Capture the cell that displays the provided text and extract its [x, y] central coordinate. 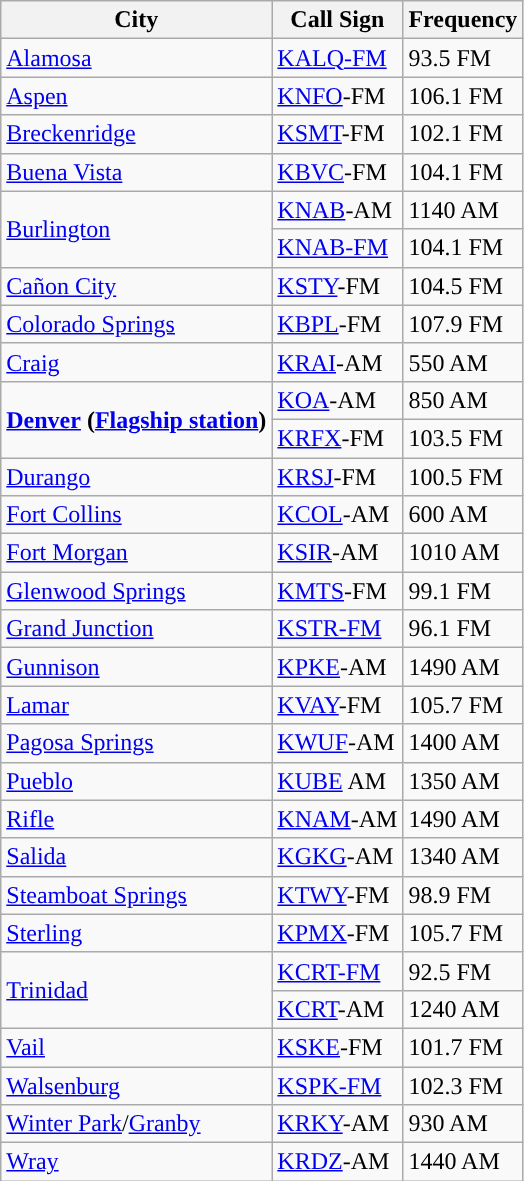
Frequency [463, 20]
KOA-AM [338, 400]
KNAB-AM [338, 210]
KMTS-FM [338, 591]
600 AM [463, 515]
KALQ-FM [338, 58]
1350 AM [463, 781]
KTWY-FM [338, 895]
City [136, 20]
Trinidad [136, 990]
Breckenridge [136, 134]
102.3 FM [463, 1085]
KSKE-FM [338, 1047]
KNFO-FM [338, 96]
Salida [136, 857]
Vail [136, 1047]
KBPL-FM [338, 324]
Gunnison [136, 667]
102.1 FM [463, 134]
Lamar [136, 705]
KRSJ-FM [338, 477]
KRAI-AM [338, 362]
Glenwood Springs [136, 591]
850 AM [463, 400]
Denver (Flagship station) [136, 419]
Rifle [136, 819]
1140 AM [463, 210]
Craig [136, 362]
KSTR-FM [338, 629]
1340 AM [463, 857]
Colorado Springs [136, 324]
Walsenburg [136, 1085]
Cañon City [136, 286]
Buena Vista [136, 172]
Fort Morgan [136, 553]
KCOL-AM [338, 515]
KPKE-AM [338, 667]
Aspen [136, 96]
1240 AM [463, 1009]
98.9 FM [463, 895]
Burlington [136, 229]
Wray [136, 1162]
99.1 FM [463, 591]
KRFX-FM [338, 438]
KRKY-AM [338, 1124]
103.5 FM [463, 438]
Winter Park/Granby [136, 1124]
KBVC-FM [338, 172]
107.9 FM [463, 324]
930 AM [463, 1124]
KCRT-FM [338, 971]
KSTY-FM [338, 286]
KVAY-FM [338, 705]
Pagosa Springs [136, 743]
KSIR-AM [338, 553]
KPMX-FM [338, 933]
93.5 FM [463, 58]
Grand Junction [136, 629]
KNAM-AM [338, 819]
92.5 FM [463, 971]
100.5 FM [463, 477]
KGKG-AM [338, 857]
1440 AM [463, 1162]
104.5 FM [463, 286]
KRDZ-AM [338, 1162]
KNAB-FM [338, 248]
1010 AM [463, 553]
101.7 FM [463, 1047]
96.1 FM [463, 629]
Durango [136, 477]
Alamosa [136, 58]
KUBE AM [338, 781]
KCRT-AM [338, 1009]
106.1 FM [463, 96]
Call Sign [338, 20]
KSPK-FM [338, 1085]
Pueblo [136, 781]
Sterling [136, 933]
1400 AM [463, 743]
KWUF-AM [338, 743]
550 AM [463, 362]
KSMT-FM [338, 134]
Fort Collins [136, 515]
Steamboat Springs [136, 895]
